Scan for the cell matching the given text and deliver its (x, y) coordinate at center. 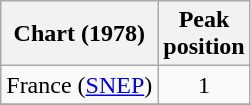
1 (204, 85)
France (SNEP) (80, 85)
Peakposition (204, 34)
Chart (1978) (80, 34)
